Determine the (X, Y) coordinate at the center of the cell enclosing the given text.  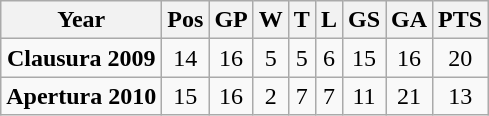
T (302, 20)
11 (364, 96)
Apertura 2010 (82, 96)
Year (82, 20)
2 (270, 96)
21 (410, 96)
PTS (460, 20)
Pos (186, 20)
L (328, 20)
13 (460, 96)
14 (186, 58)
GS (364, 20)
Clausura 2009 (82, 58)
GA (410, 20)
W (270, 20)
20 (460, 58)
GP (231, 20)
6 (328, 58)
